Provide the (X, Y) coordinate of the cell's center where the given text is located.  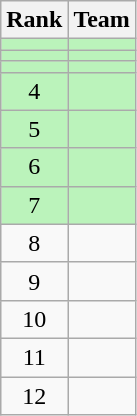
10 (34, 319)
Rank (34, 20)
6 (34, 167)
5 (34, 129)
Team (102, 20)
4 (34, 91)
12 (34, 395)
11 (34, 357)
8 (34, 243)
9 (34, 281)
7 (34, 205)
